Return [X, Y] of the center of cell containing provided text 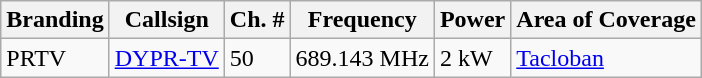
Callsign [166, 20]
Frequency [362, 20]
Area of Coverage [606, 20]
689.143 MHz [362, 58]
DYPR-TV [166, 58]
PRTV [55, 58]
Power [472, 20]
Tacloban [606, 58]
Ch. # [257, 20]
2 kW [472, 58]
50 [257, 58]
Branding [55, 20]
